Detect which cell encompasses the target text, then output its (x, y) center coordinate. 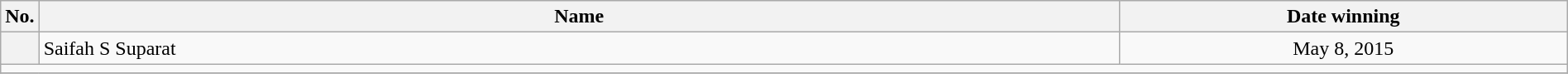
Name (579, 17)
May 8, 2015 (1343, 48)
No. (20, 17)
Date winning (1343, 17)
Saifah S Suparat (579, 48)
